Detect which cell encompasses the target text, then output its [x, y] center coordinate. 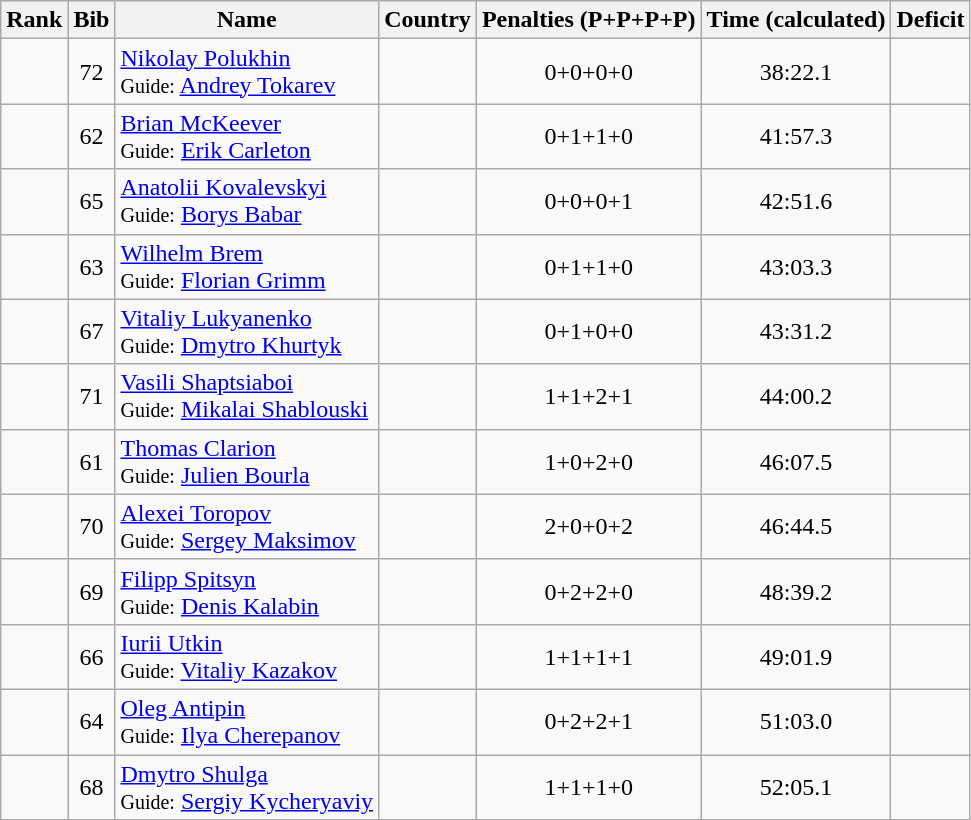
1+0+2+0 [588, 462]
0+2+2+1 [588, 722]
71 [92, 396]
46:07.5 [796, 462]
48:39.2 [796, 592]
Penalties (P+P+P+P) [588, 20]
0+0+0+0 [588, 72]
63 [92, 266]
64 [92, 722]
41:57.3 [796, 136]
1+1+2+1 [588, 396]
Thomas ClarionGuide: Julien Bourla [247, 462]
2+0+0+2 [588, 526]
68 [92, 786]
1+1+1+0 [588, 786]
Country [428, 20]
70 [92, 526]
Alexei ToropovGuide: Sergey Maksimov [247, 526]
49:01.9 [796, 656]
1+1+1+1 [588, 656]
Anatolii KovalevskyiGuide: Borys Babar [247, 202]
38:22.1 [796, 72]
Nikolay PolukhinGuide: Andrey Tokarev [247, 72]
42:51.6 [796, 202]
65 [92, 202]
Wilhelm BremGuide: Florian Grimm [247, 266]
Dmytro ShulgaGuide: Sergiy Kycheryaviy [247, 786]
Oleg AntipinGuide: Ilya Cherepanov [247, 722]
Brian McKeeverGuide: Erik Carleton [247, 136]
62 [92, 136]
0+1+0+0 [588, 332]
69 [92, 592]
66 [92, 656]
61 [92, 462]
Rank [34, 20]
Name [247, 20]
Vasili ShaptsiaboiGuide: Mikalai Shablouski [247, 396]
Iurii UtkinGuide: Vitaliy Kazakov [247, 656]
Deficit [930, 20]
Filipp SpitsynGuide: Denis Kalabin [247, 592]
51:03.0 [796, 722]
0+0+0+1 [588, 202]
44:00.2 [796, 396]
67 [92, 332]
43:03.3 [796, 266]
43:31.2 [796, 332]
0+2+2+0 [588, 592]
72 [92, 72]
Bib [92, 20]
52:05.1 [796, 786]
Time (calculated) [796, 20]
46:44.5 [796, 526]
Vitaliy LukyanenkoGuide: Dmytro Khurtyk [247, 332]
